Return [x, y] of the center of cell containing provided text 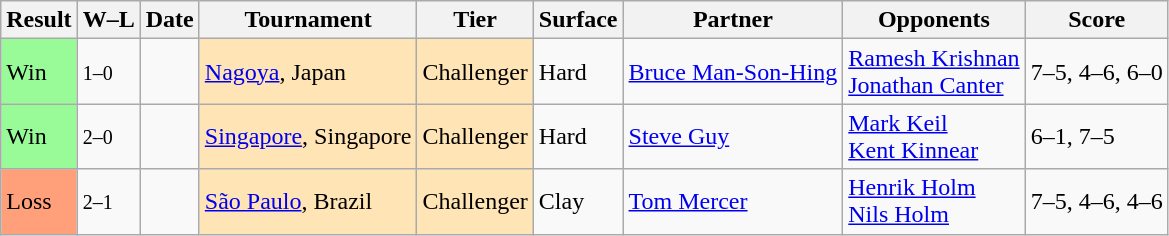
7–5, 4–6, 6–0 [1096, 72]
Result [39, 20]
Nagoya, Japan [308, 72]
Mark Keil Kent Kinnear [934, 136]
São Paulo, Brazil [308, 202]
Ramesh Krishnan Jonathan Canter [934, 72]
Opponents [934, 20]
6–1, 7–5 [1096, 136]
Bruce Man-Son-Hing [733, 72]
Tom Mercer [733, 202]
Steve Guy [733, 136]
Loss [39, 202]
W–L [108, 20]
2–1 [108, 202]
Score [1096, 20]
7–5, 4–6, 4–6 [1096, 202]
Tier [475, 20]
Surface [578, 20]
Tournament [308, 20]
Singapore, Singapore [308, 136]
Clay [578, 202]
1–0 [108, 72]
Henrik Holm Nils Holm [934, 202]
Date [170, 20]
Partner [733, 20]
2–0 [108, 136]
